From the cell containing the given text, extract its center point as (X, Y) coordinate. 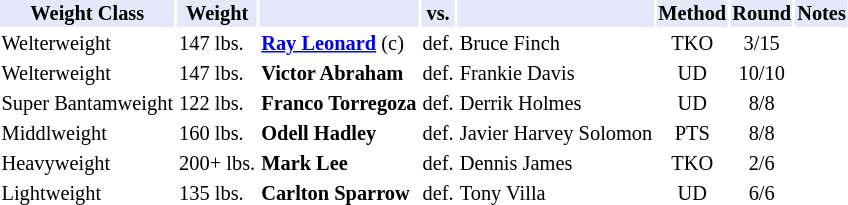
Heavyweight (88, 164)
Derrik Holmes (556, 104)
Weight Class (88, 14)
Franco Torregoza (339, 104)
Mark Lee (339, 164)
Odell Hadley (339, 134)
Dennis James (556, 164)
Middlweight (88, 134)
Bruce Finch (556, 44)
122 lbs. (218, 104)
PTS (692, 134)
200+ lbs. (218, 164)
Weight (218, 14)
Victor Abraham (339, 74)
Frankie Davis (556, 74)
10/10 (762, 74)
160 lbs. (218, 134)
Javier Harvey Solomon (556, 134)
Method (692, 14)
Ray Leonard (c) (339, 44)
vs. (438, 14)
Round (762, 14)
Super Bantamweight (88, 104)
Notes (822, 14)
2/6 (762, 164)
3/15 (762, 44)
